Return the (x, y) coordinate for the center point of the cell that contains the specified text.  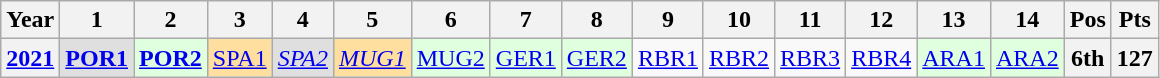
Pos (1088, 20)
10 (738, 20)
2 (171, 20)
Pts (1134, 20)
SPA2 (302, 58)
RBR3 (810, 58)
5 (372, 20)
GER2 (596, 58)
RBR2 (738, 58)
11 (810, 20)
MUG1 (372, 58)
POR1 (97, 58)
12 (882, 20)
Year (30, 20)
MUG2 (450, 58)
4 (302, 20)
ARA2 (1027, 58)
RBR1 (668, 58)
6 (450, 20)
127 (1134, 58)
2021 (30, 58)
GER1 (526, 58)
7 (526, 20)
RBR4 (882, 58)
SPA1 (240, 58)
1 (97, 20)
8 (596, 20)
POR2 (171, 58)
6th (1088, 58)
14 (1027, 20)
9 (668, 20)
13 (954, 20)
ARA1 (954, 58)
3 (240, 20)
